Extract the [x, y] coordinate from the center of the cell holding the provided text.  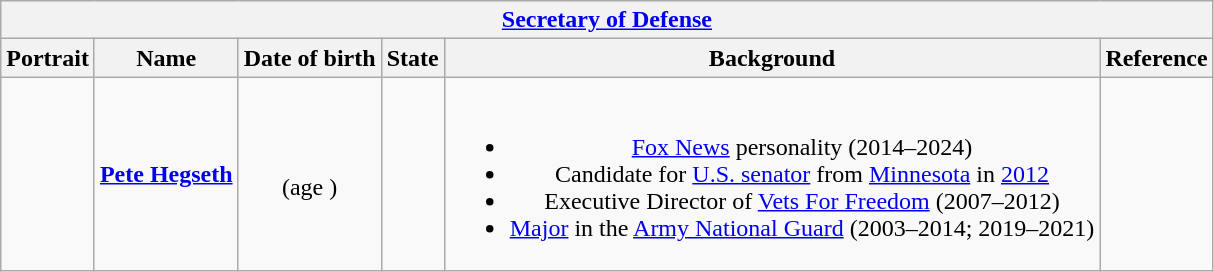
Background [772, 58]
Date of birth [310, 58]
State [412, 58]
Pete Hegseth [166, 174]
Name [166, 58]
(age ) [310, 174]
Portrait [48, 58]
Secretary of Defense [607, 20]
Reference [1156, 58]
